For the text-containing cell, return its midpoint in (X, Y) coordinate format. 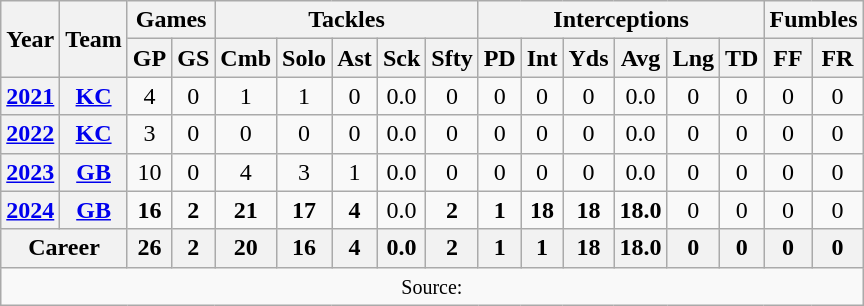
Games (170, 20)
Ast (355, 58)
Int (542, 58)
FF (788, 58)
Tackles (346, 20)
2022 (30, 134)
17 (304, 210)
2024 (30, 210)
TD (742, 58)
Sck (401, 58)
21 (246, 210)
Yds (588, 58)
10 (149, 172)
Sfty (452, 58)
FR (838, 58)
2021 (30, 96)
26 (149, 248)
Career (64, 248)
Fumbles (814, 20)
Cmb (246, 58)
Team (94, 39)
Interceptions (621, 20)
PD (500, 58)
Source: (432, 286)
GS (194, 58)
Year (30, 39)
Solo (304, 58)
2023 (30, 172)
20 (246, 248)
Avg (640, 58)
Lng (693, 58)
GP (149, 58)
